Pinpoint the cell where the given text exists, returning its (x, y) midpoint coordinate. 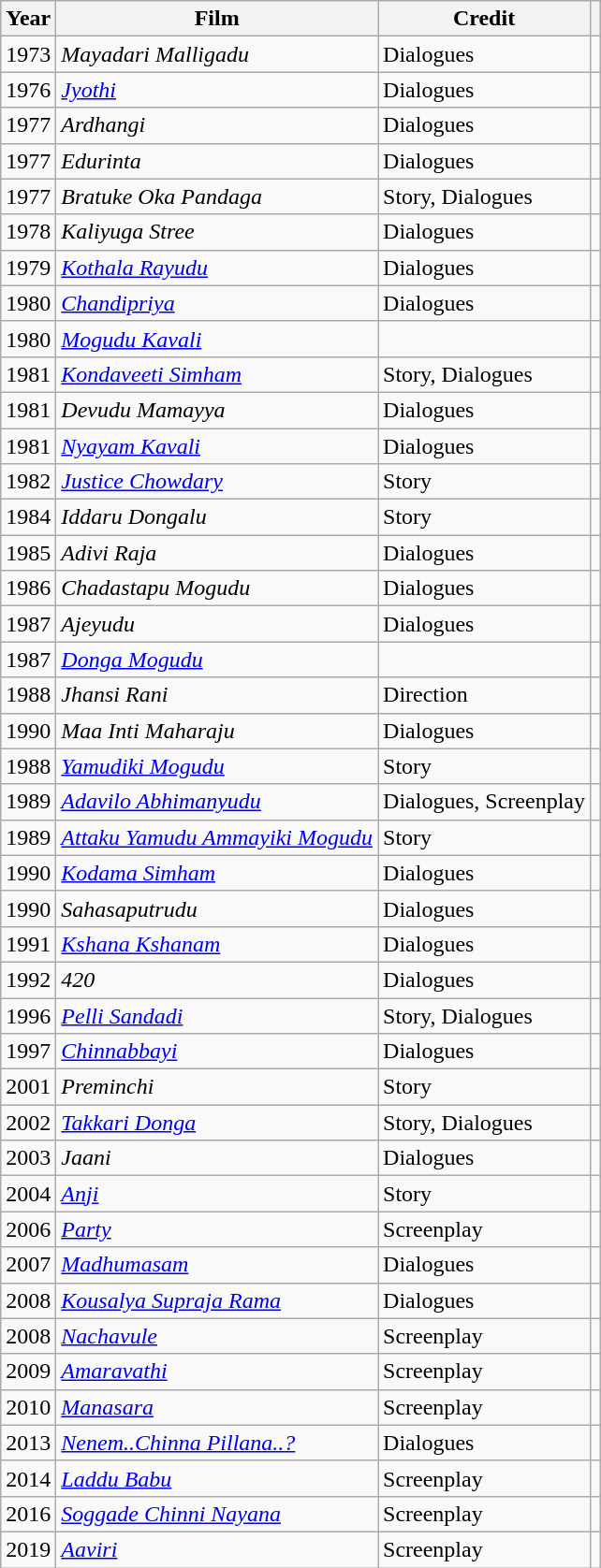
Film (217, 19)
Dialogues, Screenplay (485, 802)
Laddu Babu (217, 1478)
2002 (28, 1123)
1985 (28, 553)
2007 (28, 1265)
Sahasaputrudu (217, 908)
Nachavule (217, 1336)
1978 (28, 232)
Yamudiki Mogudu (217, 766)
Direction (485, 695)
1992 (28, 980)
Kondaveeti Simham (217, 374)
1986 (28, 588)
Nyayam Kavali (217, 446)
Madhumasam (217, 1265)
Edurinta (217, 161)
2010 (28, 1407)
Takkari Donga (217, 1123)
Soggade Chinni Nayana (217, 1514)
Maa Inti Maharaju (217, 731)
2009 (28, 1372)
1991 (28, 944)
Jhansi Rani (217, 695)
1979 (28, 268)
Kothala Rayudu (217, 268)
Party (217, 1229)
2016 (28, 1514)
Jyothi (217, 90)
Adavilo Abhimanyudu (217, 802)
Kousalya Supraja Rama (217, 1300)
Jaani (217, 1158)
Bratuke Oka Pandaga (217, 196)
2013 (28, 1443)
Iddaru Dongalu (217, 517)
1976 (28, 90)
Donga Mogudu (217, 660)
Kaliyuga Stree (217, 232)
Justice Chowdary (217, 482)
Ardhangi (217, 125)
1996 (28, 1015)
Manasara (217, 1407)
1997 (28, 1052)
Credit (485, 19)
Chinnabbayi (217, 1052)
Ajeyudu (217, 624)
Preminchi (217, 1087)
1973 (28, 54)
Chandipriya (217, 303)
2014 (28, 1478)
1984 (28, 517)
2003 (28, 1158)
Adivi Raja (217, 553)
Mogudu Kavali (217, 339)
Kshana Kshanam (217, 944)
Mayadari Malligadu (217, 54)
2006 (28, 1229)
420 (217, 980)
Nenem..Chinna Pillana..? (217, 1443)
2019 (28, 1549)
Year (28, 19)
2004 (28, 1194)
2001 (28, 1087)
Aaviri (217, 1549)
Chadastapu Mogudu (217, 588)
Anji (217, 1194)
Devudu Mamayya (217, 410)
Attaku Yamudu Ammayiki Mogudu (217, 837)
Amaravathi (217, 1372)
1982 (28, 482)
Kodama Simham (217, 873)
Pelli Sandadi (217, 1015)
